Pinpoint the cell where the given text exists, returning its (X, Y) midpoint coordinate. 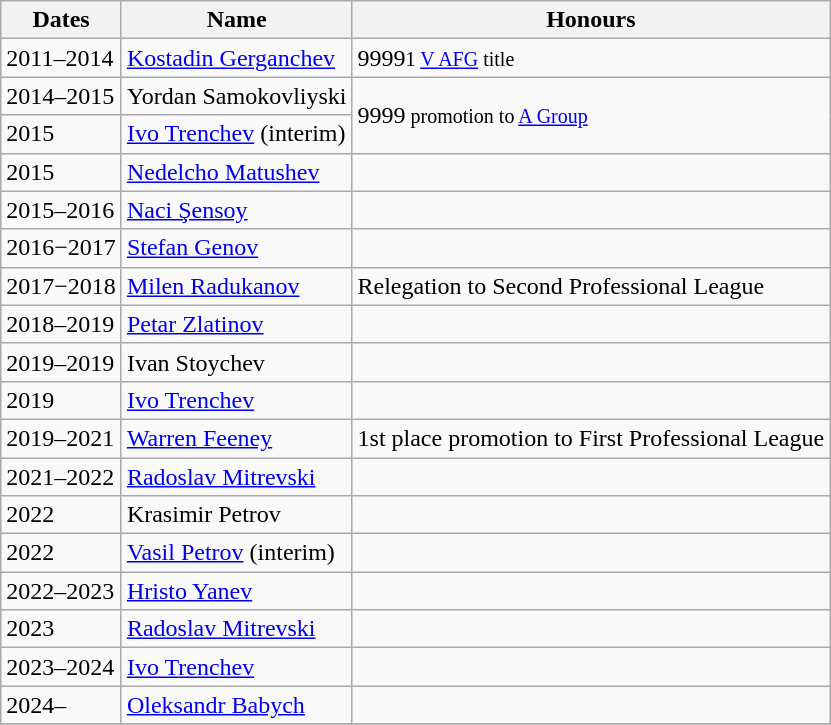
Name (236, 20)
2018–2019 (62, 324)
Hristo Yanev (236, 591)
Vasil Petrov (interim) (236, 553)
Relegation to Second Professional League (591, 286)
Yordan Samokovliyski (236, 96)
Naci Şensoy (236, 210)
Oleksandr Babych (236, 705)
Ivan Stoychev (236, 362)
2023 (62, 629)
Petar Zlatinov (236, 324)
2019–2021 (62, 438)
9999 promotion to A Group (591, 115)
2021–2022 (62, 477)
2011–2014 (62, 58)
2024– (62, 705)
2022–2023 (62, 591)
2019–2019 (62, 362)
Milen Radukanov (236, 286)
2023–2024 (62, 667)
2015–2016 (62, 210)
2014–2015 (62, 96)
Ivo Trenchev (interim) (236, 134)
99991 V AFG title (591, 58)
2016−2017 (62, 248)
Nedelcho Matushev (236, 172)
Krasimir Petrov (236, 515)
Stefan Genov (236, 248)
2017−2018 (62, 286)
Warren Feeney (236, 438)
1st place promotion to First Professional League (591, 438)
Honours (591, 20)
Kostadin Gerganchev (236, 58)
Dates (62, 20)
2019 (62, 400)
